Extract the (x, y) coordinate from the center of the cell holding the provided text.  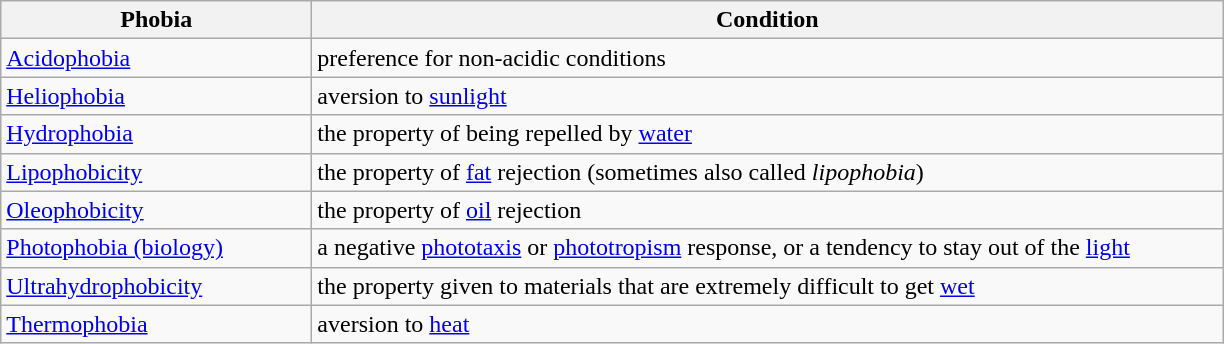
Acidophobia (156, 58)
the property given to materials that are extremely difficult to get wet (768, 286)
the property of oil rejection (768, 210)
preference for non-acidic conditions (768, 58)
aversion to sunlight (768, 96)
Thermophobia (156, 324)
Oleophobicity (156, 210)
Photophobia (biology) (156, 248)
Phobia (156, 20)
Lipophobicity (156, 172)
the property of being repelled by water (768, 134)
Hydrophobia (156, 134)
the property of fat rejection (sometimes also called lipophobia) (768, 172)
Ultrahydrophobicity (156, 286)
Condition (768, 20)
Heliophobia (156, 96)
a negative phototaxis or phototropism response, or a tendency to stay out of the light (768, 248)
aversion to heat (768, 324)
